Find where the given text appears and provide that cell's center as (x, y) coordinate. 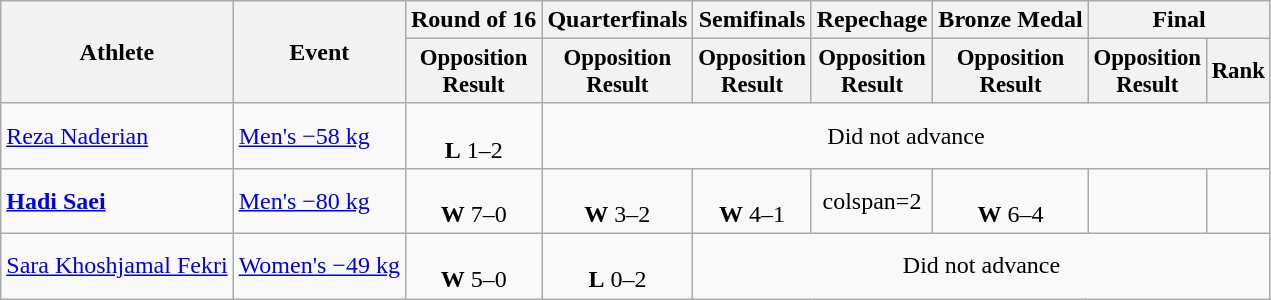
Event (319, 52)
W 4–1 (752, 200)
Men's −80 kg (319, 200)
W 5–0 (473, 266)
Quarterfinals (618, 20)
Men's −58 kg (319, 136)
Reza Naderian (117, 136)
W 7–0 (473, 200)
Semifinals (752, 20)
Women's −49 kg (319, 266)
colspan=2 (872, 200)
Rank (1238, 72)
L 1–2 (473, 136)
Final (1179, 20)
W 6–4 (1010, 200)
Hadi Saei (117, 200)
Repechage (872, 20)
Round of 16 (473, 20)
Sara Khoshjamal Fekri (117, 266)
Athlete (117, 52)
Bronze Medal (1010, 20)
L 0–2 (618, 266)
W 3–2 (618, 200)
